Identify which cell holds the provided text, then report its [X, Y] central coordinate. 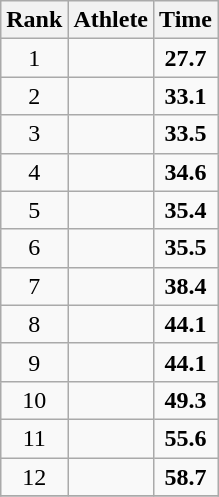
58.7 [186, 477]
38.4 [186, 286]
7 [34, 286]
5 [34, 210]
9 [34, 362]
2 [34, 96]
8 [34, 324]
3 [34, 134]
55.6 [186, 438]
Rank [34, 20]
12 [34, 477]
6 [34, 248]
Time [186, 20]
33.1 [186, 96]
49.3 [186, 400]
4 [34, 172]
11 [34, 438]
33.5 [186, 134]
35.4 [186, 210]
35.5 [186, 248]
27.7 [186, 58]
Athlete [111, 20]
34.6 [186, 172]
1 [34, 58]
10 [34, 400]
